Determine the (x, y) coordinate at the center of the cell enclosing the given text.  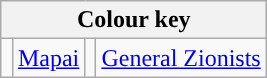
Colour key (134, 20)
General Zionists (181, 58)
Mapai (48, 58)
